Identify which cell holds the provided text, then report its (X, Y) central coordinate. 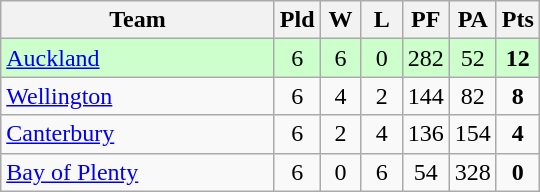
Canterbury (138, 134)
8 (518, 96)
54 (426, 172)
12 (518, 58)
Bay of Plenty (138, 172)
282 (426, 58)
154 (472, 134)
L (382, 20)
82 (472, 96)
Wellington (138, 96)
136 (426, 134)
Pld (297, 20)
Auckland (138, 58)
W (340, 20)
328 (472, 172)
PF (426, 20)
Team (138, 20)
144 (426, 96)
PA (472, 20)
52 (472, 58)
Pts (518, 20)
